Capture the cell that displays the provided text and extract its (x, y) central coordinate. 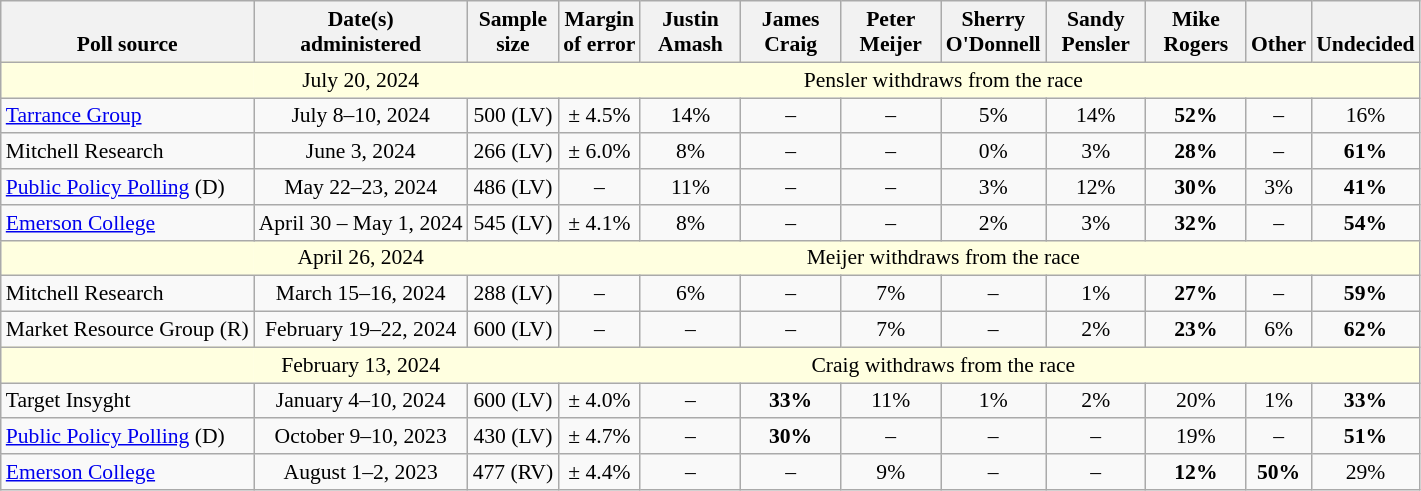
October 9–10, 2023 (361, 437)
Pensler withdraws from the race (944, 80)
59% (1365, 294)
Other (1278, 32)
32% (1196, 223)
Meijer withdraws from the race (944, 258)
9% (891, 472)
27% (1196, 294)
Target Insyght (128, 401)
Tarrance Group (128, 116)
SandyPensler (1096, 32)
± 4.1% (599, 223)
June 3, 2024 (361, 152)
JamesCraig (791, 32)
Poll source (128, 32)
54% (1365, 223)
23% (1196, 330)
January 4–10, 2024 (361, 401)
19% (1196, 437)
61% (1365, 152)
20% (1196, 401)
SherryO'Donnell (994, 32)
51% (1365, 437)
April 26, 2024 (361, 258)
March 15–16, 2024 (361, 294)
28% (1196, 152)
Market Resource Group (R) (128, 330)
477 (RV) (514, 472)
62% (1365, 330)
JustinAmash (690, 32)
± 6.0% (599, 152)
April 30 – May 1, 2024 (361, 223)
May 22–23, 2024 (361, 187)
MikeRogers (1196, 32)
± 4.4% (599, 472)
5% (994, 116)
PeterMeijer (891, 32)
266 (LV) (514, 152)
July 20, 2024 (361, 80)
± 4.0% (599, 401)
February 13, 2024 (361, 365)
16% (1365, 116)
Date(s)administered (361, 32)
Undecided (1365, 32)
February 19–22, 2024 (361, 330)
July 8–10, 2024 (361, 116)
50% (1278, 472)
0% (994, 152)
29% (1365, 472)
500 (LV) (514, 116)
± 4.5% (599, 116)
± 4.7% (599, 437)
41% (1365, 187)
Marginof error (599, 32)
545 (LV) (514, 223)
486 (LV) (514, 187)
Samplesize (514, 32)
August 1–2, 2023 (361, 472)
288 (LV) (514, 294)
Craig withdraws from the race (944, 365)
52% (1196, 116)
430 (LV) (514, 437)
